Scan for the cell matching the given text and deliver its [x, y] coordinate at center. 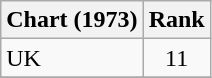
11 [176, 58]
Chart (1973) [72, 20]
Rank [176, 20]
UK [72, 58]
